Return the (X, Y) coordinate for the center point of the cell that contains the specified text.  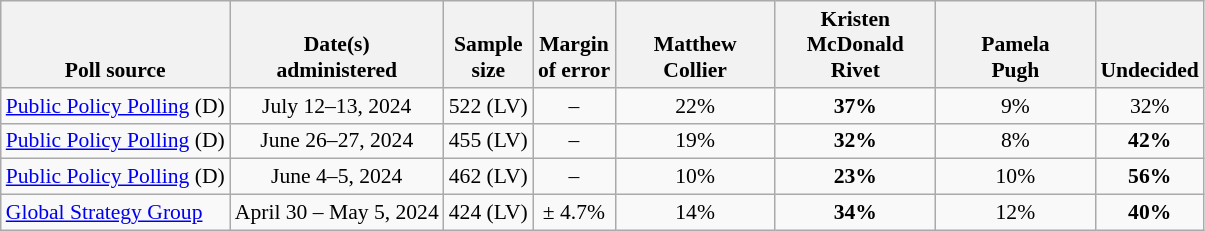
37% (855, 106)
Samplesize (488, 44)
MatthewCollier (695, 44)
8% (1015, 141)
522 (LV) (488, 106)
KristenMcDonald Rivet (855, 44)
23% (855, 177)
Undecided (1149, 44)
462 (LV) (488, 177)
40% (1149, 213)
19% (695, 141)
14% (695, 213)
Poll source (116, 44)
424 (LV) (488, 213)
± 4.7% (574, 213)
Date(s)administered (337, 44)
12% (1015, 213)
Global Strategy Group (116, 213)
June 26–27, 2024 (337, 141)
April 30 – May 5, 2024 (337, 213)
Marginof error (574, 44)
56% (1149, 177)
22% (695, 106)
PamelaPugh (1015, 44)
42% (1149, 141)
July 12–13, 2024 (337, 106)
9% (1015, 106)
June 4–5, 2024 (337, 177)
34% (855, 213)
455 (LV) (488, 141)
